Output the [x, y] coordinate of the center of the cell containing the given text.  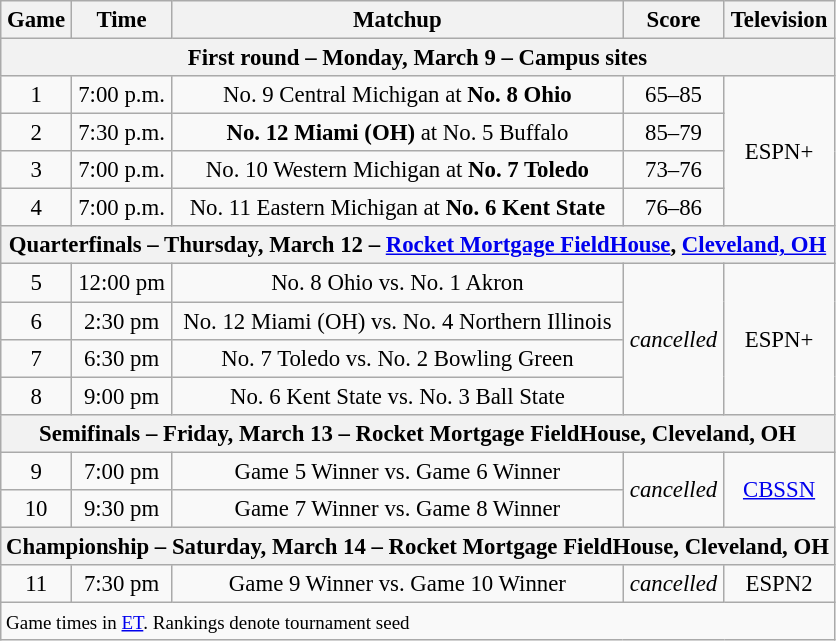
7:00 pm [122, 471]
Time [122, 20]
7:30 pm [122, 584]
5 [36, 283]
No. 8 Ohio vs. No. 1 Akron [398, 283]
Quarterfinals – Thursday, March 12 – Rocket Mortgage FieldHouse, Cleveland, OH [418, 245]
No. 12 Miami (OH) at No. 5 Buffalo [398, 133]
2 [36, 133]
12:00 pm [122, 283]
Game 7 Winner vs. Game 8 Winner [398, 509]
Matchup [398, 20]
10 [36, 509]
9:30 pm [122, 509]
No. 6 Kent State vs. No. 3 Ball State [398, 396]
76–86 [674, 208]
Game [36, 20]
Game 5 Winner vs. Game 6 Winner [398, 471]
Championship – Saturday, March 14 – Rocket Mortgage FieldHouse, Cleveland, OH [418, 546]
73–76 [674, 170]
Game 9 Winner vs. Game 10 Winner [398, 584]
No. 11 Eastern Michigan at No. 6 Kent State [398, 208]
7:30 p.m. [122, 133]
4 [36, 208]
Semifinals – Friday, March 13 – Rocket Mortgage FieldHouse, Cleveland, OH [418, 433]
8 [36, 396]
85–79 [674, 133]
No. 9 Central Michigan at No. 8 Ohio [398, 95]
7 [36, 358]
No. 7 Toledo vs. No. 2 Bowling Green [398, 358]
1 [36, 95]
6 [36, 321]
No. 12 Miami (OH) vs. No. 4 Northern Illinois [398, 321]
11 [36, 584]
9:00 pm [122, 396]
CBSSN [779, 490]
First round – Monday, March 9 – Campus sites [418, 58]
No. 10 Western Michigan at No. 7 Toledo [398, 170]
9 [36, 471]
Game times in ET. Rankings denote tournament seed [418, 621]
6:30 pm [122, 358]
65–85 [674, 95]
Score [674, 20]
2:30 pm [122, 321]
3 [36, 170]
Television [779, 20]
ESPN2 [779, 584]
